Pinpoint the cell where the given text exists, returning its [X, Y] midpoint coordinate. 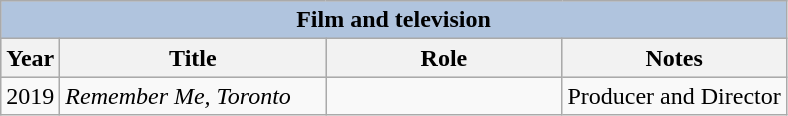
Producer and Director [674, 96]
Title [193, 58]
Year [30, 58]
2019 [30, 96]
Notes [674, 58]
Remember Me, Toronto [193, 96]
Film and television [394, 20]
Role [444, 58]
